Scan for the cell matching the given text and deliver its (x, y) coordinate at center. 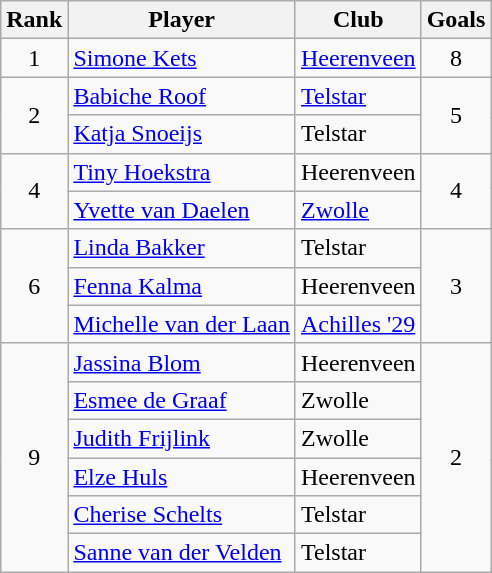
Judith Frijlink (182, 438)
Sanne van der Velden (182, 553)
Jassina Blom (182, 362)
5 (456, 115)
Michelle van der Laan (182, 324)
Esmee de Graaf (182, 400)
Goals (456, 20)
1 (34, 58)
Katja Snoeijs (182, 134)
9 (34, 457)
Fenna Kalma (182, 286)
Simone Kets (182, 58)
Elze Huls (182, 477)
3 (456, 286)
Babiche Roof (182, 96)
Cherise Schelts (182, 515)
Linda Bakker (182, 248)
Tiny Hoekstra (182, 172)
6 (34, 286)
Club (358, 20)
8 (456, 58)
Rank (34, 20)
Yvette van Daelen (182, 210)
Player (182, 20)
Achilles '29 (358, 324)
